Provide the (X, Y) coordinate of the cell's center where the given text is located.  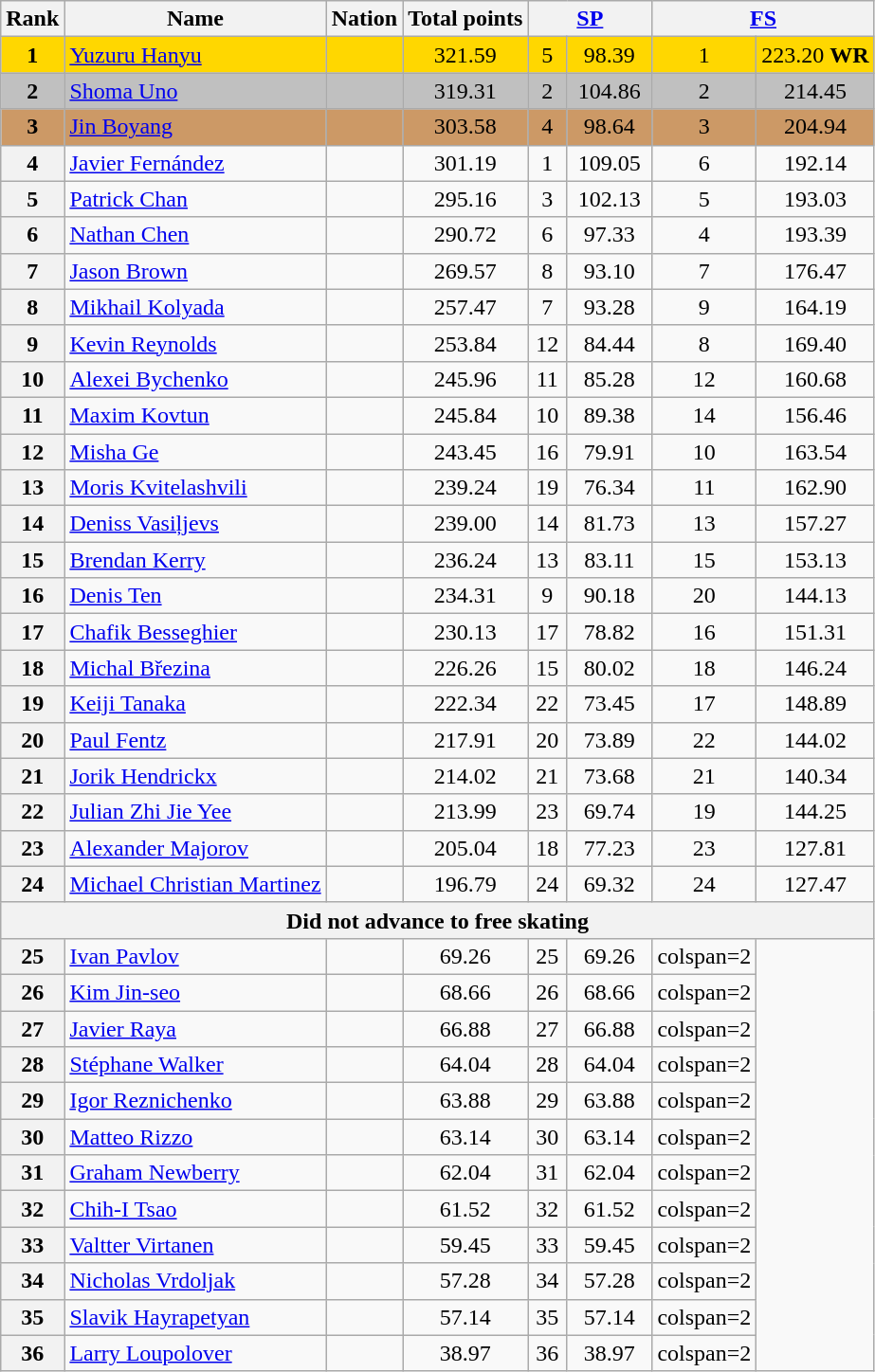
230.13 (465, 632)
Deniss Vasiļjevs (195, 524)
243.45 (465, 452)
148.89 (815, 704)
193.03 (815, 199)
253.84 (465, 343)
Michael Christian Martinez (195, 884)
321.59 (465, 55)
73.45 (610, 704)
Rank (32, 19)
146.24 (815, 668)
93.10 (610, 271)
93.28 (610, 307)
98.39 (610, 55)
109.05 (610, 163)
102.13 (610, 199)
73.89 (610, 740)
Yuzuru Hanyu (195, 55)
Julian Zhi Jie Yee (195, 812)
Larry Loupolover (195, 1353)
144.13 (815, 596)
214.02 (465, 776)
73.68 (610, 776)
Moris Kvitelashvili (195, 488)
Kevin Reynolds (195, 343)
164.19 (815, 307)
Javier Raya (195, 1028)
Nicholas Vrdoljak (195, 1281)
Alexei Bychenko (195, 379)
157.27 (815, 524)
Chafik Besseghier (195, 632)
Shoma Uno (195, 91)
151.31 (815, 632)
SP (590, 19)
301.19 (465, 163)
Chih-I Tsao (195, 1209)
153.13 (815, 560)
223.20 WR (815, 55)
192.14 (815, 163)
104.86 (610, 91)
162.90 (815, 488)
Slavik Hayrapetyan (195, 1317)
144.02 (815, 740)
Did not advance to free skating (438, 920)
Keiji Tanaka (195, 704)
163.54 (815, 452)
Denis Ten (195, 596)
80.02 (610, 668)
76.34 (610, 488)
FS (763, 19)
83.11 (610, 560)
85.28 (610, 379)
Jin Boyang (195, 127)
295.16 (465, 199)
Nathan Chen (195, 235)
Patrick Chan (195, 199)
Name (195, 19)
303.58 (465, 127)
234.31 (465, 596)
214.45 (815, 91)
156.46 (815, 415)
Jorik Hendrickx (195, 776)
245.96 (465, 379)
Michal Březina (195, 668)
Mikhail Kolyada (195, 307)
169.40 (815, 343)
236.24 (465, 560)
Kim Jin-seo (195, 992)
Alexander Majorov (195, 848)
84.44 (610, 343)
Igor Reznichenko (195, 1101)
319.31 (465, 91)
213.99 (465, 812)
Valtter Virtanen (195, 1245)
Total points (465, 19)
69.32 (610, 884)
144.25 (815, 812)
90.18 (610, 596)
257.47 (465, 307)
127.81 (815, 848)
269.57 (465, 271)
226.26 (465, 668)
Javier Fernández (195, 163)
Brendan Kerry (195, 560)
Paul Fentz (195, 740)
245.84 (465, 415)
217.91 (465, 740)
78.82 (610, 632)
Maxim Kovtun (195, 415)
193.39 (815, 235)
81.73 (610, 524)
Ivan Pavlov (195, 956)
97.33 (610, 235)
196.79 (465, 884)
205.04 (465, 848)
98.64 (610, 127)
Stéphane Walker (195, 1065)
69.74 (610, 812)
140.34 (815, 776)
176.47 (815, 271)
290.72 (465, 235)
127.47 (815, 884)
Nation (364, 19)
222.34 (465, 704)
204.94 (815, 127)
79.91 (610, 452)
89.38 (610, 415)
Matteo Rizzo (195, 1137)
Graham Newberry (195, 1173)
Misha Ge (195, 452)
239.24 (465, 488)
Jason Brown (195, 271)
239.00 (465, 524)
77.23 (610, 848)
160.68 (815, 379)
